Output the [x, y] coordinate of the center of the cell containing the given text.  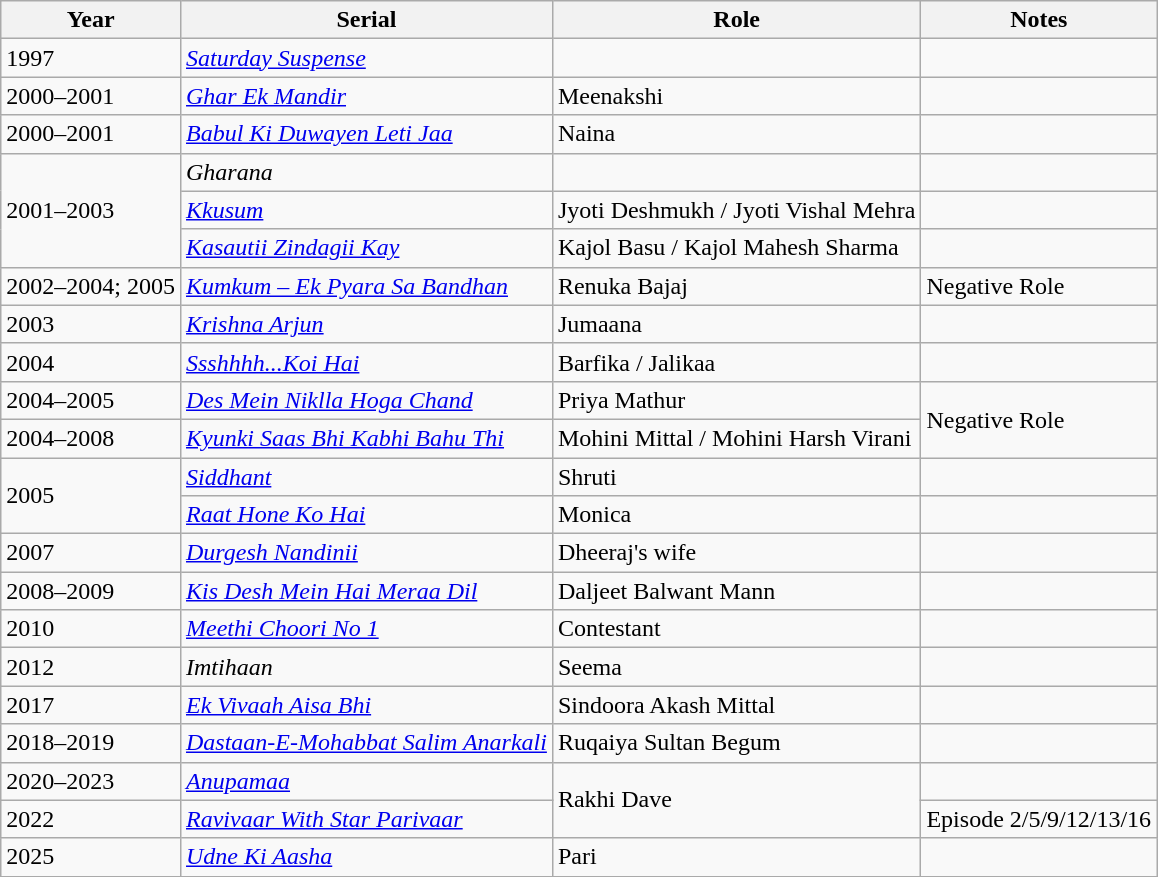
2004–2008 [91, 438]
Daljeet Balwant Mann [736, 591]
Sindoora Akash Mittal [736, 705]
2020–2023 [91, 781]
Meenakshi [736, 96]
Udne Ki Aasha [366, 857]
Kis Desh Mein Hai Meraa Dil [366, 591]
Seema [736, 667]
Priya Mathur [736, 400]
2008–2009 [91, 591]
2012 [91, 667]
Meethi Choori No 1 [366, 629]
2017 [91, 705]
Ek Vivaah Aisa Bhi [366, 705]
Durgesh Nandinii [366, 553]
2002–2004; 2005 [91, 286]
Krishna Arjun [366, 324]
2005 [91, 496]
Dastaan-E-Mohabbat Salim Anarkali [366, 743]
Pari [736, 857]
Shruti [736, 477]
Notes [1039, 20]
Role [736, 20]
Dheeraj's wife [736, 553]
Jumaana [736, 324]
2010 [91, 629]
Siddhant [366, 477]
2007 [91, 553]
Gharana [366, 172]
2004 [91, 362]
2022 [91, 819]
2003 [91, 324]
Ruqaiya Sultan Begum [736, 743]
2001–2003 [91, 210]
Year [91, 20]
Kumkum – Ek Pyara Sa Bandhan [366, 286]
Naina [736, 134]
Kkusum [366, 210]
Jyoti Deshmukh / Jyoti Vishal Mehra [736, 210]
1997 [91, 58]
Serial [366, 20]
2018–2019 [91, 743]
Anupamaa [366, 781]
Rakhi Dave [736, 800]
Monica [736, 515]
Ssshhhh...Koi Hai [366, 362]
Kyunki Saas Bhi Kabhi Bahu Thi [366, 438]
Renuka Bajaj [736, 286]
2025 [91, 857]
Saturday Suspense [366, 58]
Raat Hone Ko Hai [366, 515]
Barfika / Jalikaa [736, 362]
Kasautii Zindagii Kay [366, 248]
Imtihaan [366, 667]
Babul Ki Duwayen Leti Jaa [366, 134]
Ghar Ek Mandir [366, 96]
Kajol Basu / Kajol Mahesh Sharma [736, 248]
Contestant [736, 629]
Mohini Mittal / Mohini Harsh Virani [736, 438]
Episode 2/5/9/12/13/16 [1039, 819]
Des Mein Niklla Hoga Chand [366, 400]
Ravivaar With Star Parivaar [366, 819]
2004–2005 [91, 400]
